Locate the cell with the specified text and output its (X, Y) center coordinate. 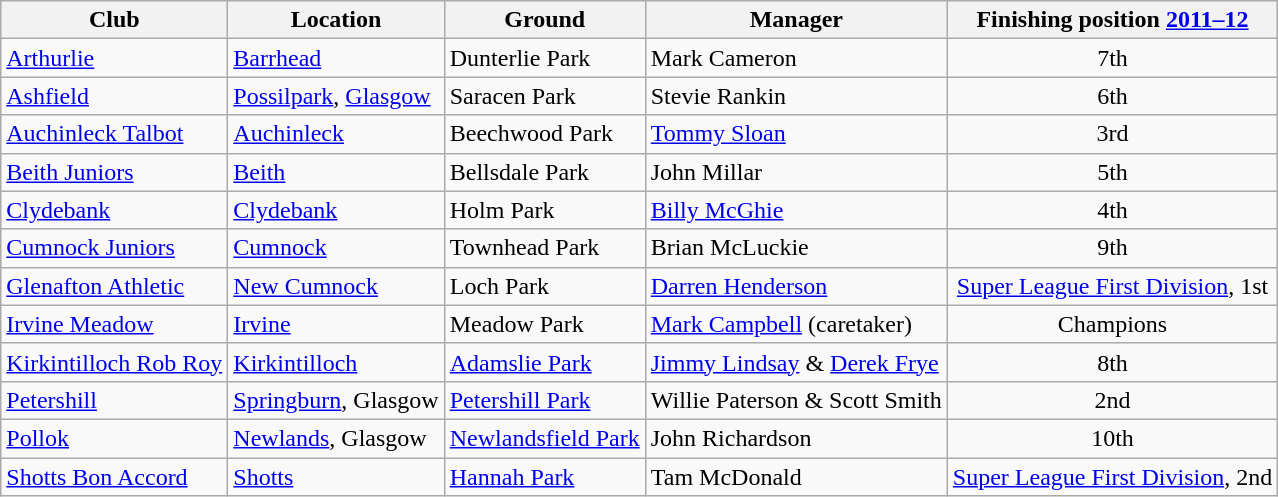
Cumnock (336, 248)
Tam McDonald (796, 477)
Possilpark, Glasgow (336, 96)
Springburn, Glasgow (336, 400)
Meadow Park (544, 324)
Auchinleck Talbot (114, 134)
Mark Campbell (caretaker) (796, 324)
9th (1112, 248)
6th (1112, 96)
Manager (796, 20)
Cumnock Juniors (114, 248)
Bellsdale Park (544, 172)
Newlandsfield Park (544, 438)
Petershill (114, 400)
Irvine (336, 324)
3rd (1112, 134)
Glenafton Athletic (114, 286)
Beith (336, 172)
Super League First Division, 2nd (1112, 477)
Finishing position 2011–12 (1112, 20)
Stevie Rankin (796, 96)
Super League First Division, 1st (1112, 286)
Shotts Bon Accord (114, 477)
Arthurlie (114, 58)
10th (1112, 438)
Mark Cameron (796, 58)
Holm Park (544, 210)
Champions (1112, 324)
Billy McGhie (796, 210)
Club (114, 20)
Irvine Meadow (114, 324)
Kirkintilloch (336, 362)
Barrhead (336, 58)
8th (1112, 362)
New Cumnock (336, 286)
Auchinleck (336, 134)
Dunterlie Park (544, 58)
Pollok (114, 438)
John Richardson (796, 438)
2nd (1112, 400)
Tommy Sloan (796, 134)
Location (336, 20)
Beechwood Park (544, 134)
Adamslie Park (544, 362)
Willie Paterson & Scott Smith (796, 400)
Saracen Park (544, 96)
Townhead Park (544, 248)
4th (1112, 210)
Ground (544, 20)
John Millar (796, 172)
Loch Park (544, 286)
Darren Henderson (796, 286)
Hannah Park (544, 477)
Shotts (336, 477)
Newlands, Glasgow (336, 438)
5th (1112, 172)
Jimmy Lindsay & Derek Frye (796, 362)
Petershill Park (544, 400)
7th (1112, 58)
Beith Juniors (114, 172)
Kirkintilloch Rob Roy (114, 362)
Brian McLuckie (796, 248)
Ashfield (114, 96)
